Output the [x, y] coordinate of the center of the cell containing the given text.  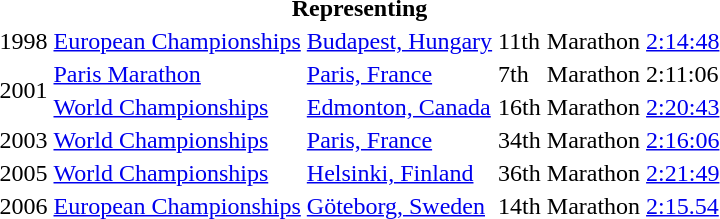
16th [520, 107]
36th [520, 173]
European Championships [177, 41]
Helsinki, Finland [399, 173]
7th [520, 74]
34th [520, 140]
Edmonton, Canada [399, 107]
Paris Marathon [177, 74]
11th [520, 41]
Budapest, Hungary [399, 41]
